For the text-containing cell, return its midpoint in [x, y] coordinate format. 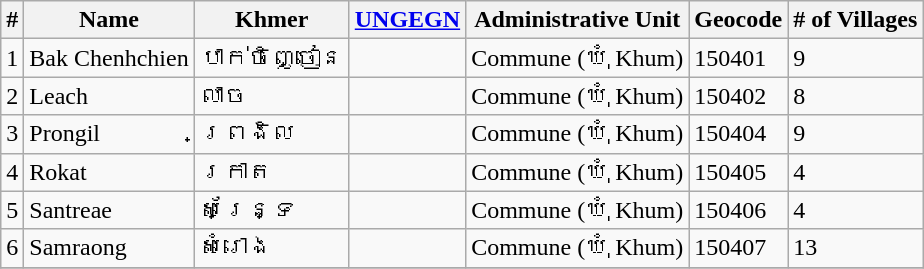
លាច [272, 96]
Name [109, 20]
UNGEGN [407, 20]
# [12, 20]
សន្ទ្រែ [272, 210]
150406 [738, 210]
13 [856, 248]
រកាត [272, 172]
8 [856, 96]
Khmer [272, 20]
Leach [109, 96]
150404 [738, 134]
Geocode [738, 20]
Samraong [109, 248]
ព្រងិល [272, 134]
2 [12, 96]
Prongil [109, 134]
5 [12, 210]
6 [12, 248]
Bak Chenhchien [109, 58]
1 [12, 58]
150407 [738, 248]
3 [12, 134]
150401 [738, 58]
150405 [738, 172]
បាក់ចិញ្ចៀន [272, 58]
150402 [738, 96]
Rokat [109, 172]
Administrative Unit [578, 20]
# of Villages [856, 20]
សំរោង [272, 248]
Santreae [109, 210]
